Output the (x, y) coordinate of the center of the cell containing the given text.  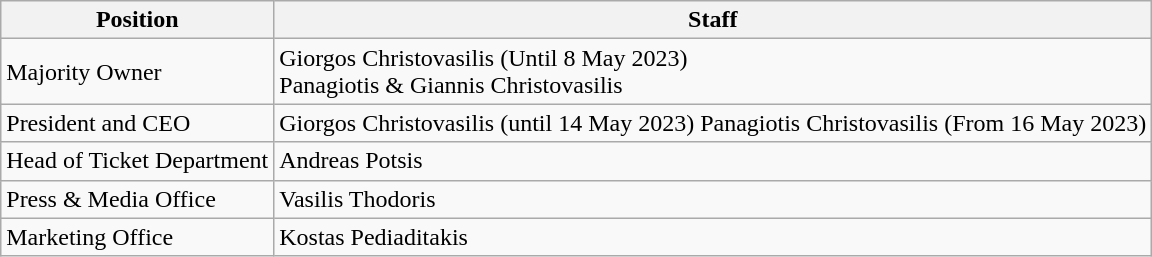
Kostas Pediaditakis (713, 237)
Head of Ticket Department (138, 161)
Vasilis Thodoris (713, 199)
Marketing Office (138, 237)
Majority Owner (138, 72)
Andreas Potsis (713, 161)
Position (138, 20)
Press & Media Office (138, 199)
President and CEO (138, 123)
Staff (713, 20)
Giorgos Christovasilis (until 14 May 2023) Panagiotis Christovasilis (From 16 May 2023) (713, 123)
Giorgos Christovasilis (Until 8 May 2023)Panagiotis & Giannis Christovasilis (713, 72)
